Search for the cell housing the specified text and yield its [X, Y] center coordinate. 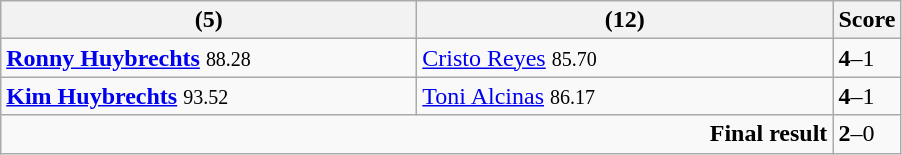
Kim Huybrechts 93.52 [209, 96]
2–0 [867, 134]
(5) [209, 20]
Ronny Huybrechts 88.28 [209, 58]
Final result [417, 134]
(12) [625, 20]
Cristo Reyes 85.70 [625, 58]
Toni Alcinas 86.17 [625, 96]
Score [867, 20]
